Return the (X, Y) coordinate for the center point of the cell that contains the specified text.  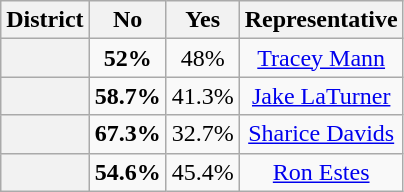
Sharice Davids (321, 134)
32.7% (202, 134)
Ron Estes (321, 172)
Tracey Mann (321, 58)
54.6% (128, 172)
41.3% (202, 96)
Representative (321, 20)
48% (202, 58)
Yes (202, 20)
No (128, 20)
67.3% (128, 134)
District (45, 20)
52% (128, 58)
Jake LaTurner (321, 96)
58.7% (128, 96)
45.4% (202, 172)
